Provide the (X, Y) coordinate of the cell's center where the given text is located.  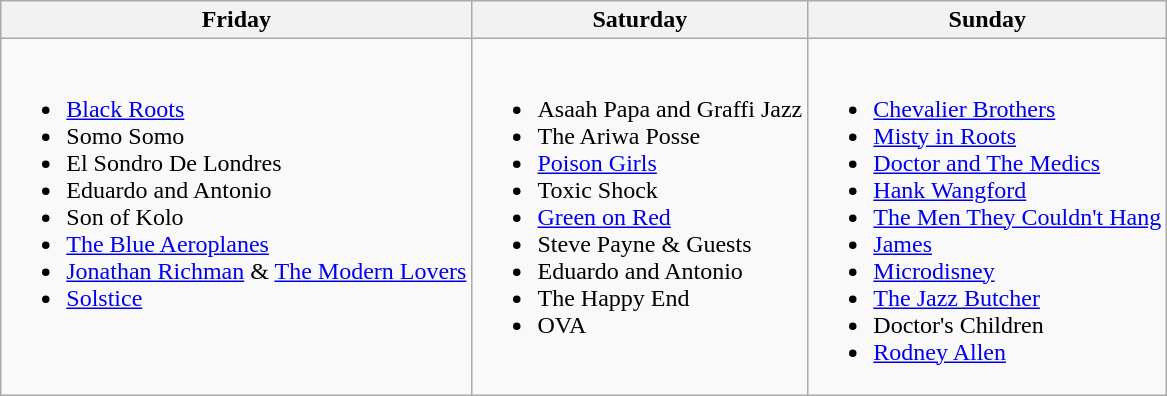
Black RootsSomo SomoEl Sondro De LondresEduardo and AntonioSon of KoloThe Blue AeroplanesJonathan Richman & The Modern LoversSolstice (236, 217)
Saturday (640, 20)
Asaah Papa and Graffi JazzThe Ariwa PossePoison GirlsToxic ShockGreen on RedSteve Payne & GuestsEduardo and AntonioThe Happy EndOVA (640, 217)
Sunday (988, 20)
Friday (236, 20)
